Detect which cell encompasses the target text, then output its [X, Y] center coordinate. 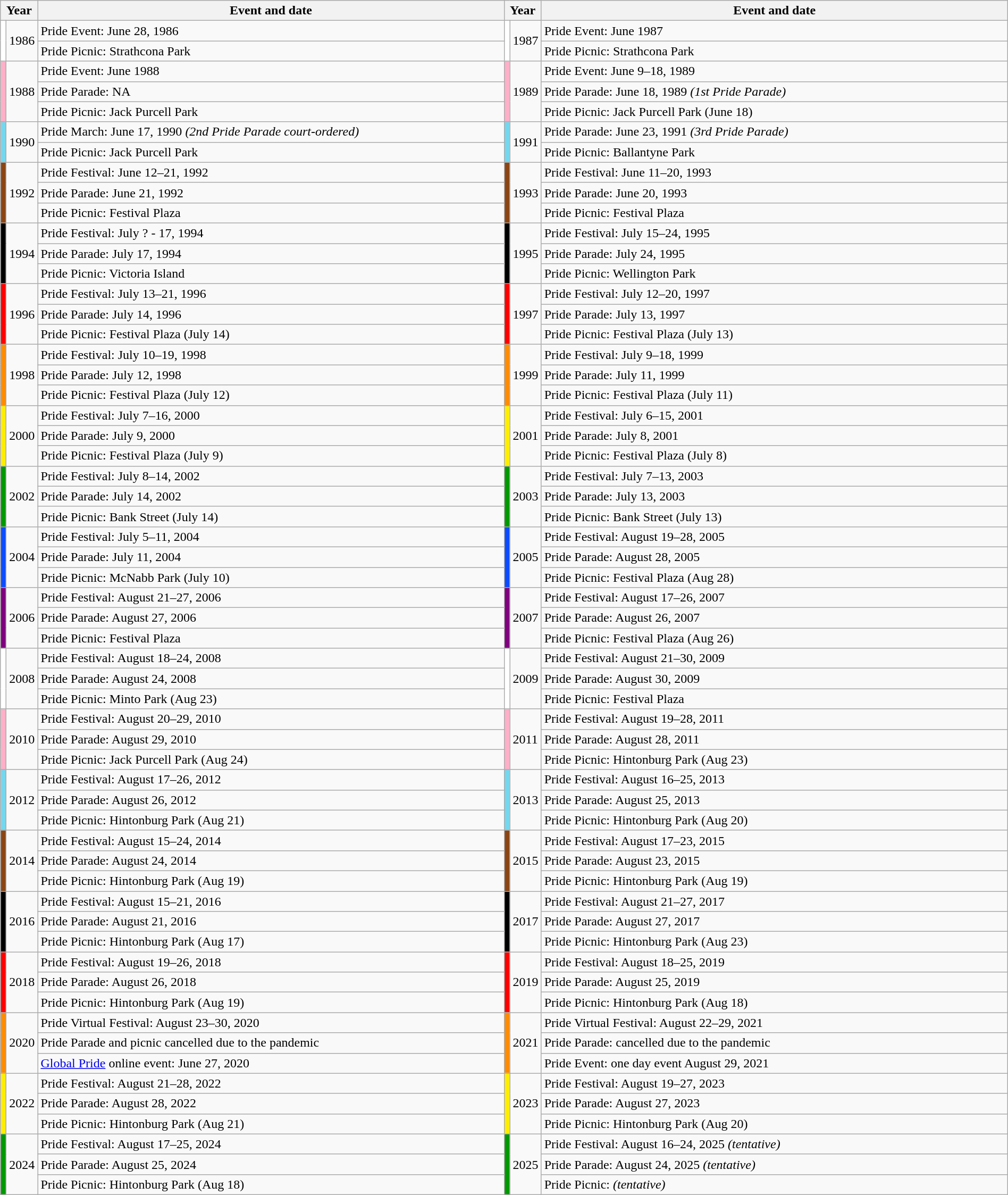
1997 [525, 314]
Pride Virtual Festival: August 23–30, 2020 [271, 1023]
2006 [22, 618]
2022 [22, 1104]
Pride Parade: August 29, 2010 [271, 739]
Pride Festival: July 6–15, 2001 [774, 415]
Pride Parade: August 26, 2012 [271, 800]
Pride Picnic: Festival Plaza (July 9) [271, 456]
1998 [22, 375]
Pride Picnic: Jack Purcell Park (Aug 24) [271, 759]
Pride Festival: July ? - 17, 1994 [271, 233]
Pride Festival: July 5–11, 2004 [271, 537]
Pride Parade: August 23, 2015 [774, 860]
1994 [22, 253]
Pride Parade: August 27, 2006 [271, 618]
Pride Picnic: Festival Plaza (Aug 28) [774, 577]
Pride Picnic: Ballantyne Park [774, 152]
Pride Festival: August 16–24, 2025 (tentative) [774, 1144]
2023 [525, 1104]
Pride Festival: July 15–24, 1995 [774, 233]
Pride Festival: August 17–26, 2007 [774, 598]
1996 [22, 314]
Pride Parade: August 30, 2009 [774, 679]
Pride Festival: August 21–28, 2022 [271, 1083]
Pride Festival: August 15–21, 2016 [271, 901]
Pride Parade: June 20, 1993 [774, 193]
Pride Parade: August 25, 2019 [774, 982]
Pride Picnic: Minto Park (Aug 23) [271, 699]
1991 [525, 142]
1995 [525, 253]
Pride Picnic: Festival Plaza (July 8) [774, 456]
Pride Festival: August 21–30, 2009 [774, 658]
Pride Picnic: (tentative) [774, 1184]
Pride Festival: July 7–16, 2000 [271, 415]
Pride Festival: August 18–24, 2008 [271, 658]
Pride Festival: August 19–27, 2023 [774, 1083]
Pride Event: June 1988 [271, 71]
Pride Festival: August 21–27, 2006 [271, 598]
Pride Parade: June 23, 1991 (3rd Pride Parade) [774, 132]
2019 [525, 982]
2017 [525, 922]
Pride Parade: July 11, 2004 [271, 557]
Pride Festival: August 19–28, 2005 [774, 537]
Pride Picnic: Festival Plaza (July 11) [774, 395]
Pride Festival: June 12–21, 1992 [271, 172]
Pride Parade: August 24, 2014 [271, 860]
Pride Parade: August 25, 2024 [271, 1164]
2005 [525, 557]
2010 [22, 739]
Pride Parade: July 24, 1995 [774, 254]
Pride Parade: August 27, 2017 [774, 922]
Pride March: June 17, 1990 (2nd Pride Parade court-ordered) [271, 132]
Pride Parade and picnic cancelled due to the pandemic [271, 1043]
2018 [22, 982]
Pride Parade: July 14, 1996 [271, 314]
Pride Parade: July 13, 2003 [774, 496]
2016 [22, 922]
2020 [22, 1043]
Pride Parade: August 25, 2013 [774, 800]
Pride Festival: August 21–27, 2017 [774, 901]
Pride Parade: July 11, 1999 [774, 375]
1986 [22, 41]
Pride Virtual Festival: August 22–29, 2021 [774, 1023]
Global Pride online event: June 27, 2020 [271, 1063]
1987 [525, 41]
1989 [525, 91]
Pride Festival: August 17–26, 2012 [271, 780]
Pride Picnic: Festival Plaza (July 14) [271, 335]
Pride Festival: July 9–18, 1999 [774, 355]
Pride Picnic: McNabb Park (July 10) [271, 577]
1999 [525, 375]
Pride Festival: August 19–28, 2011 [774, 719]
2014 [22, 860]
2007 [525, 618]
Pride Festival: August 19–26, 2018 [271, 962]
Pride Parade: June 21, 1992 [271, 193]
Pride Festival: July 13–21, 1996 [271, 294]
2021 [525, 1043]
Pride Picnic: Wellington Park [774, 274]
Pride Parade: July 12, 1998 [271, 375]
2011 [525, 739]
2012 [22, 800]
Pride Event: June 9–18, 1989 [774, 71]
Pride Picnic: Festival Plaza (Aug 26) [774, 638]
Pride Event: one day event August 29, 2021 [774, 1063]
Pride Parade: August 24, 2025 (tentative) [774, 1164]
Pride Parade: August 26, 2007 [774, 618]
2004 [22, 557]
Pride Parade: August 28, 2022 [271, 1104]
Pride Festival: August 17–25, 2024 [271, 1144]
Pride Parade: August 26, 2018 [271, 982]
Pride Parade: July 13, 1997 [774, 314]
Pride Parade: cancelled due to the pandemic [774, 1043]
Pride Parade: August 27, 2023 [774, 1104]
Pride Festival: August 17–23, 2015 [774, 840]
Pride Parade: July 14, 2002 [271, 496]
Pride Festival: August 18–25, 2019 [774, 962]
Pride Parade: August 21, 2016 [271, 922]
Pride Picnic: Festival Plaza (July 12) [271, 395]
Pride Event: June 1987 [774, 31]
Pride Festival: July 12–20, 1997 [774, 294]
Pride Parade: August 28, 2005 [774, 557]
1993 [525, 193]
Pride Festival: August 20–29, 2010 [271, 719]
Pride Parade: August 28, 2011 [774, 739]
Pride Event: June 28, 1986 [271, 31]
1990 [22, 142]
2015 [525, 860]
1992 [22, 193]
2000 [22, 436]
Pride Parade: August 24, 2008 [271, 679]
Pride Picnic: Bank Street (July 13) [774, 516]
2013 [525, 800]
Pride Festival: August 15–24, 2014 [271, 840]
Pride Parade: July 8, 2001 [774, 436]
Pride Festival: June 11–20, 1993 [774, 172]
Pride Parade: NA [271, 91]
2008 [22, 679]
2003 [525, 496]
Pride Festival: July 10–19, 1998 [271, 355]
2002 [22, 496]
Pride Picnic: Victoria Island [271, 274]
Pride Festival: July 8–14, 2002 [271, 476]
Pride Picnic: Jack Purcell Park (June 18) [774, 112]
Pride Picnic: Festival Plaza (July 13) [774, 335]
2001 [525, 436]
2025 [525, 1164]
Pride Parade: July 9, 2000 [271, 436]
1988 [22, 91]
Pride Picnic: Hintonburg Park (Aug 17) [271, 942]
2024 [22, 1164]
Pride Festival: July 7–13, 2003 [774, 476]
Pride Festival: August 16–25, 2013 [774, 780]
Pride Parade: July 17, 1994 [271, 254]
2009 [525, 679]
Pride Parade: June 18, 1989 (1st Pride Parade) [774, 91]
Pride Picnic: Bank Street (July 14) [271, 516]
